Search for the cell housing the specified text and yield its (x, y) center coordinate. 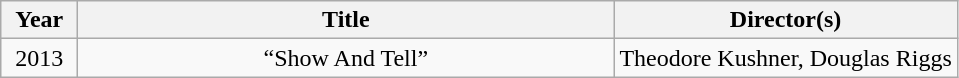
Year (40, 20)
Title (346, 20)
Theodore Kushner, Douglas Riggs (786, 58)
“Show And Tell” (346, 58)
Director(s) (786, 20)
2013 (40, 58)
